Provide the (X, Y) coordinate of the cell's center where the given text is located.  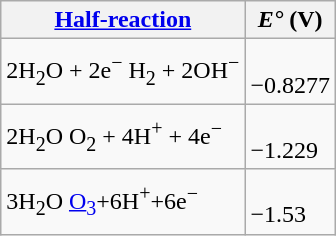
−1.53 (290, 202)
−0.8277 (290, 72)
3H2O O3+6H++6e− (123, 202)
−1.229 (290, 136)
Half-reaction (123, 20)
2H2O + 2e− H2 + 2OH− (123, 72)
2H2O O2 + 4H+ + 4e− (123, 136)
E° (V) (290, 20)
